Return the (x, y) coordinate for the center point of the cell that contains the specified text.  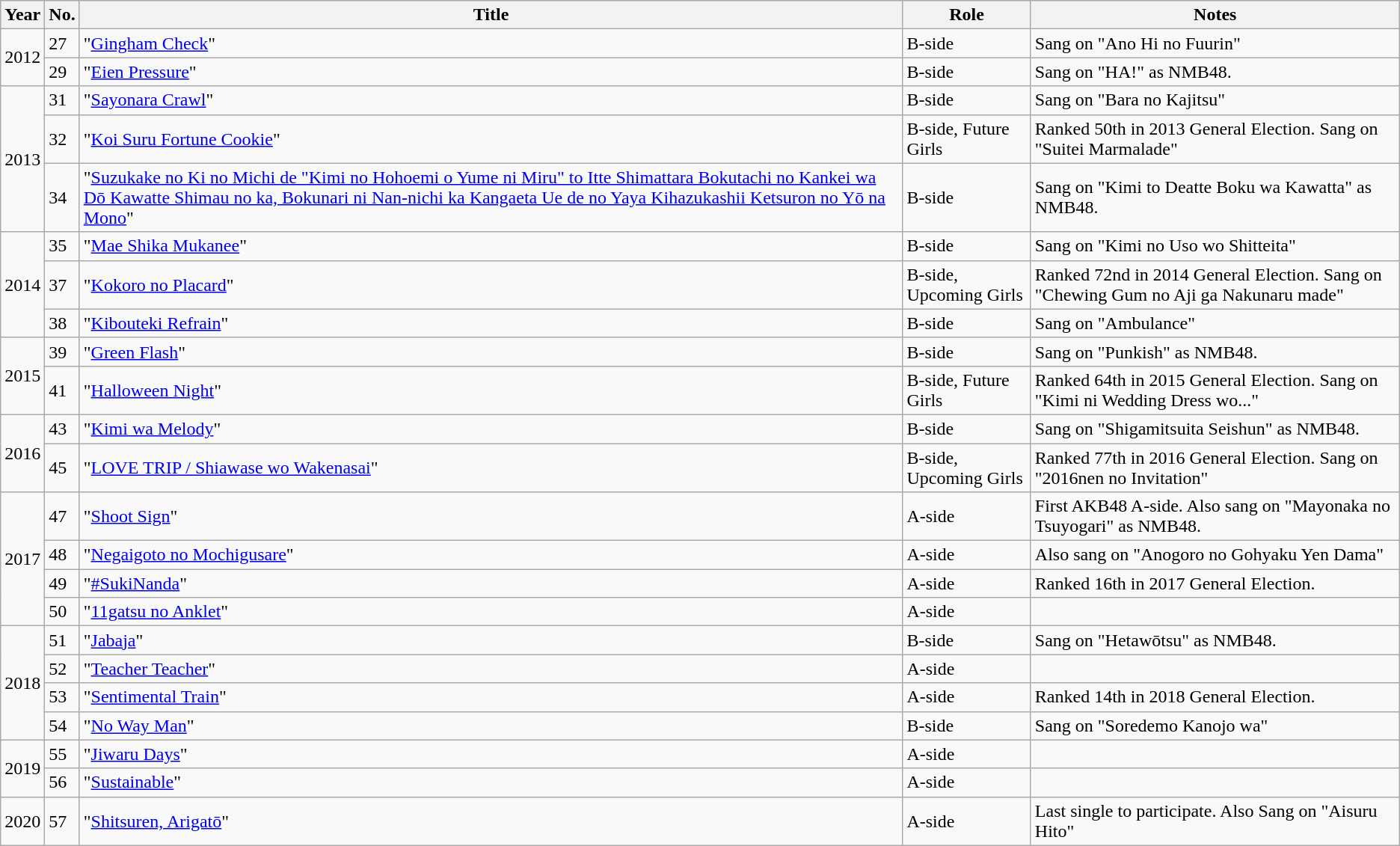
39 (62, 352)
50 (62, 612)
Sang on "HA!" as NMB48. (1215, 72)
Year (22, 15)
32 (62, 139)
29 (62, 72)
2018 (22, 683)
51 (62, 640)
"Sentimental Train" (491, 697)
"Kimi wa Melody" (491, 429)
Ranked 50th in 2013 General Election. Sang on "Suitei Marmalade" (1215, 139)
54 (62, 726)
Last single to participate. Also Sang on "Aisuru Hito" (1215, 821)
Title (491, 15)
"11gatsu no Anklet" (491, 612)
Sang on "Kimi to Deatte Boku wa Kawatta" as NMB48. (1215, 197)
"Sayonara Crawl" (491, 100)
47 (62, 516)
Ranked 16th in 2017 General Election. (1215, 583)
35 (62, 246)
Sang on "Ambulance" (1215, 323)
Sang on "Ano Hi no Fuurin" (1215, 43)
"Negaigoto no Mochigusare" (491, 555)
2016 (22, 453)
Also sang on "Anogoro no Gohyaku Yen Dama" (1215, 555)
2017 (22, 560)
41 (62, 390)
"Sustainable" (491, 782)
"Jiwaru Days" (491, 754)
Ranked 77th in 2016 General Election. Sang on "2016nen no Invitation" (1215, 467)
34 (62, 197)
45 (62, 467)
2014 (22, 284)
2019 (22, 768)
Role (966, 15)
Sang on "Hetawōtsu" as NMB48. (1215, 640)
"LOVE TRIP / Shiawase wo Wakenasai" (491, 467)
Ranked 64th in 2015 General Election. Sang on "Kimi ni Wedding Dress wo..." (1215, 390)
2013 (22, 159)
49 (62, 583)
Sang on "Shigamitsuita Seishun" as NMB48. (1215, 429)
"Mae Shika Mukanee" (491, 246)
"Teacher Teacher" (491, 669)
Ranked 72nd in 2014 General Election. Sang on "Chewing Gum no Aji ga Nakunaru made" (1215, 284)
Notes (1215, 15)
"Kokoro no Placard" (491, 284)
37 (62, 284)
"Koi Suru Fortune Cookie" (491, 139)
First AKB48 A-side. Also sang on "Mayonaka no Tsuyogari" as NMB48. (1215, 516)
2012 (22, 58)
"Halloween Night" (491, 390)
"Green Flash" (491, 352)
Sang on "Bara no Kajitsu" (1215, 100)
2015 (22, 376)
"No Way Man" (491, 726)
No. (62, 15)
2020 (22, 821)
48 (62, 555)
Sang on "Soredemo Kanojo wa" (1215, 726)
31 (62, 100)
"#SukiNanda" (491, 583)
"Eien Pressure" (491, 72)
27 (62, 43)
"Gingham Check" (491, 43)
52 (62, 669)
"Shitsuren, Arigatō" (491, 821)
Ranked 14th in 2018 General Election. (1215, 697)
Sang on "Punkish" as NMB48. (1215, 352)
57 (62, 821)
53 (62, 697)
"Shoot Sign" (491, 516)
56 (62, 782)
38 (62, 323)
43 (62, 429)
Sang on "Kimi no Uso wo Shitteita" (1215, 246)
55 (62, 754)
"Kibouteki Refrain" (491, 323)
"Jabaja" (491, 640)
